Identify which cell holds the provided text, then report its [X, Y] central coordinate. 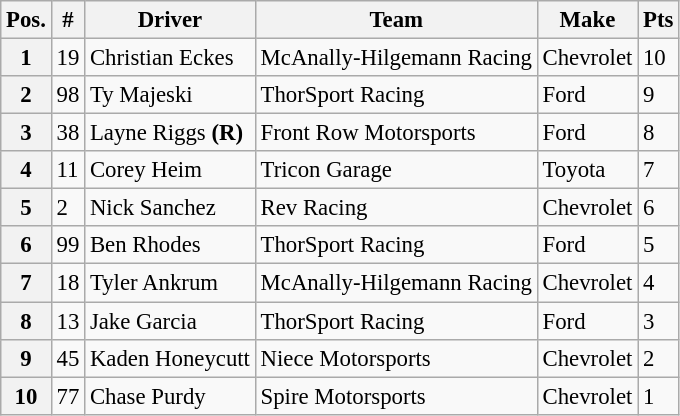
Pts [658, 20]
Corey Heim [170, 170]
Spire Motorsports [396, 396]
11 [68, 170]
Ty Majeski [170, 95]
Jake Garcia [170, 321]
45 [68, 358]
Niece Motorsports [396, 358]
Chase Purdy [170, 396]
Ben Rhodes [170, 245]
Rev Racing [396, 208]
Toyota [587, 170]
Driver [170, 20]
Tyler Ankrum [170, 283]
13 [68, 321]
98 [68, 95]
77 [68, 396]
# [68, 20]
Make [587, 20]
Pos. [26, 20]
Layne Riggs (R) [170, 133]
19 [68, 58]
Team [396, 20]
99 [68, 245]
Nick Sanchez [170, 208]
Christian Eckes [170, 58]
Kaden Honeycutt [170, 358]
Front Row Motorsports [396, 133]
38 [68, 133]
Tricon Garage [396, 170]
18 [68, 283]
